Extract the [x, y] coordinate from the center of the cell holding the provided text.  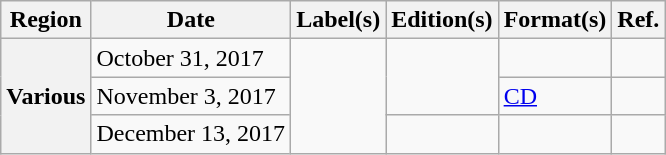
Region [46, 20]
October 31, 2017 [191, 58]
CD [555, 96]
Ref. [638, 20]
Various [46, 96]
December 13, 2017 [191, 134]
Edition(s) [442, 20]
Date [191, 20]
Label(s) [338, 20]
November 3, 2017 [191, 96]
Format(s) [555, 20]
